Find where the given text appears and provide that cell's center as [x, y] coordinate. 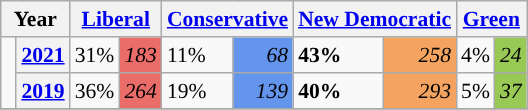
24 [511, 55]
139 [264, 91]
40% [338, 91]
2021 [42, 55]
43% [338, 55]
Conservative [228, 19]
68 [264, 55]
Liberal [116, 19]
264 [140, 91]
36% [95, 91]
258 [420, 55]
183 [140, 55]
31% [95, 55]
5% [476, 91]
2019 [42, 91]
19% [198, 91]
Year [36, 19]
293 [420, 91]
37 [511, 91]
New Democratic [374, 19]
4% [476, 55]
Green [492, 19]
11% [198, 55]
